Detect which cell encompasses the target text, then output its (X, Y) center coordinate. 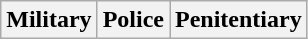
Police (133, 20)
Military (49, 20)
Penitentiary (239, 20)
